Locate the cell with the specified text and output its (X, Y) center coordinate. 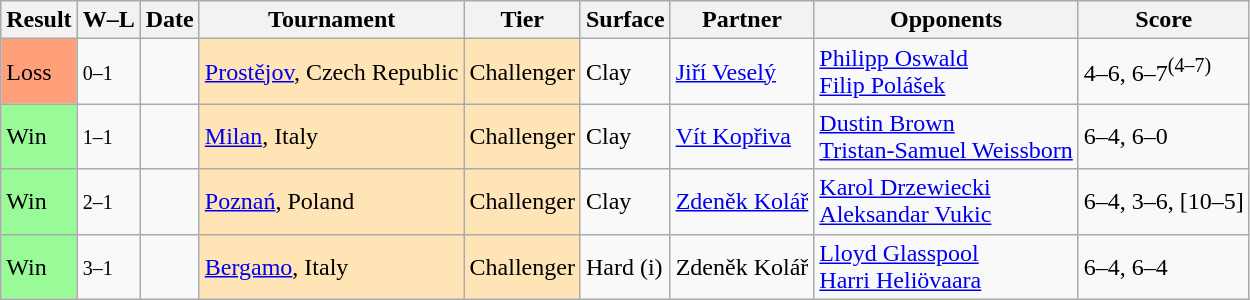
Hard (i) (625, 266)
6–4, 6–4 (1164, 266)
Philipp Oswald Filip Polášek (946, 72)
Karol Drzewiecki Aleksandar Vukic (946, 202)
Surface (625, 20)
4–6, 6–7(4–7) (1164, 72)
2–1 (108, 202)
Vít Kopřiva (742, 136)
Loss (39, 72)
W–L (108, 20)
3–1 (108, 266)
Jiří Veselý (742, 72)
Milan, Italy (332, 136)
Date (170, 20)
Partner (742, 20)
Bergamo, Italy (332, 266)
Tournament (332, 20)
6–4, 6–0 (1164, 136)
Prostějov, Czech Republic (332, 72)
1–1 (108, 136)
Tier (522, 20)
Lloyd Glasspool Harri Heliövaara (946, 266)
Opponents (946, 20)
Dustin Brown Tristan-Samuel Weissborn (946, 136)
0–1 (108, 72)
Result (39, 20)
6–4, 3–6, [10–5] (1164, 202)
Poznań, Poland (332, 202)
Score (1164, 20)
